Output the [X, Y] coordinate of the center of the cell containing the given text.  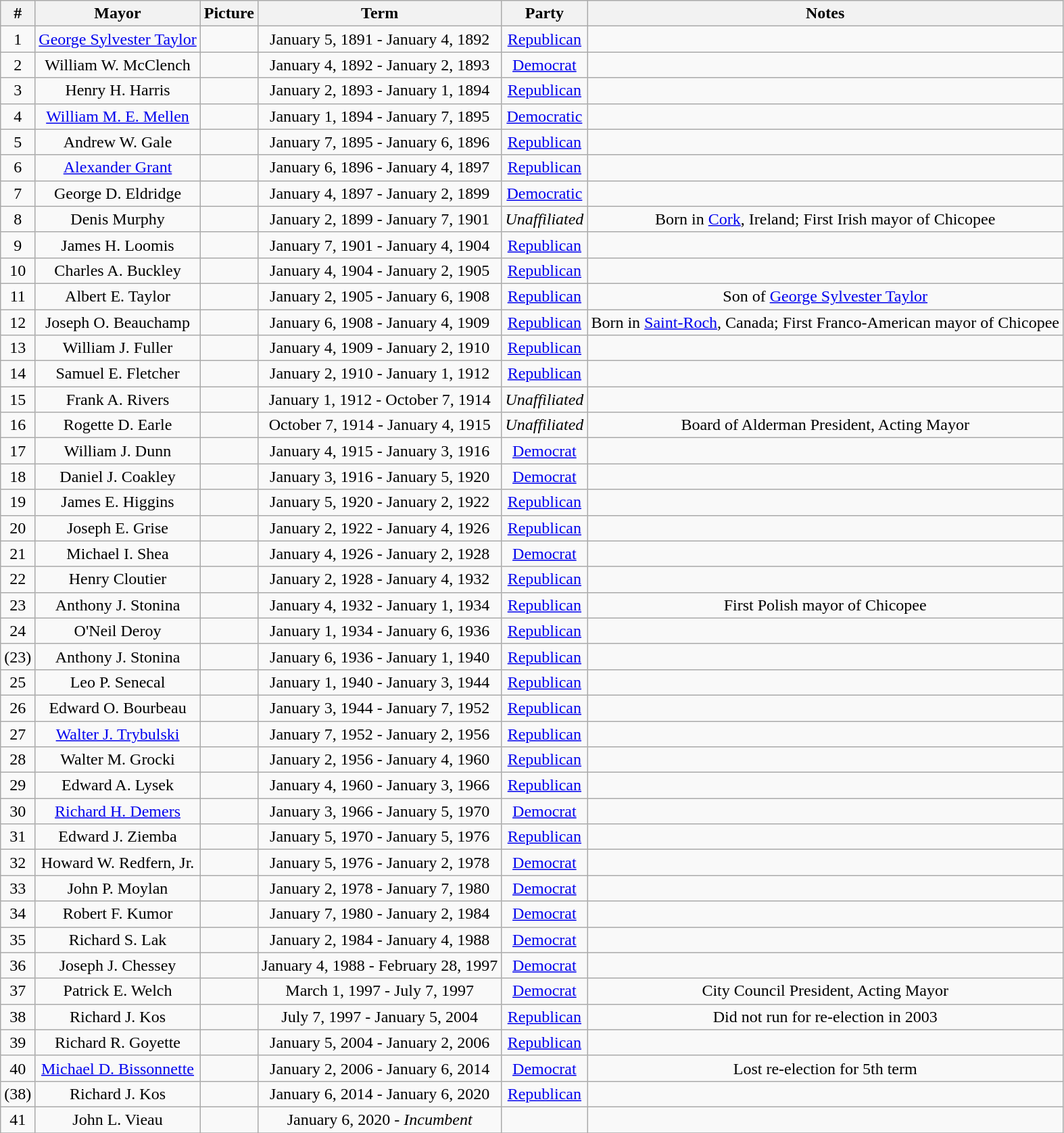
January 5, 1976 - January 2, 1978 [380, 863]
Richard S. Lak [118, 940]
Edward O. Bourbeau [118, 708]
22 [18, 579]
William J. Dunn [118, 451]
10 [18, 270]
Mayor [118, 14]
Board of Alderman President, Acting Mayor [825, 425]
Michael D. Bissonnette [118, 1068]
36 [18, 965]
O'Neil Deroy [118, 631]
(23) [18, 656]
January 6, 1936 - January 1, 1940 [380, 656]
2 [18, 65]
Charles A. Buckley [118, 270]
35 [18, 940]
20 [18, 528]
January 4, 1932 - January 1, 1934 [380, 605]
George Sylvester Taylor [118, 39]
January 2, 1956 - January 4, 1960 [380, 760]
18 [18, 477]
11 [18, 296]
January 4, 1960 - January 3, 1966 [380, 786]
Michael I. Shea [118, 554]
January 6, 1908 - January 4, 1909 [380, 322]
31 [18, 837]
James E. Higgins [118, 502]
13 [18, 348]
Henry Cloutier [118, 579]
29 [18, 786]
William M. E. Mellen [118, 116]
38 [18, 1017]
Richard H. Demers [118, 811]
Robert F. Kumor [118, 914]
32 [18, 863]
George D. Eldridge [118, 193]
Andrew W. Gale [118, 142]
25 [18, 682]
January 1, 1934 - January 6, 1936 [380, 631]
Rogette D. Earle [118, 425]
January 4, 1909 - January 2, 1910 [380, 348]
January 4, 1904 - January 2, 1905 [380, 270]
January 2, 1928 - January 4, 1932 [380, 579]
John L. Vieau [118, 1119]
27 [18, 733]
James H. Loomis [118, 245]
January 1, 1894 - January 7, 1895 [380, 116]
January 1, 1912 - October 7, 1914 [380, 400]
5 [18, 142]
January 2, 1910 - January 1, 1912 [380, 374]
15 [18, 400]
July 7, 1997 - January 5, 2004 [380, 1017]
Henry H. Harris [118, 91]
January 2, 2006 - January 6, 2014 [380, 1068]
Joseph E. Grise [118, 528]
January 6, 2014 - January 6, 2020 [380, 1094]
41 [18, 1119]
January 2, 1984 - January 4, 1988 [380, 940]
Born in Cork, Ireland; First Irish mayor of Chicopee [825, 219]
Born in Saint-Roch, Canada; First Franco-American mayor of Chicopee [825, 322]
January 4, 1897 - January 2, 1899 [380, 193]
Walter M. Grocki [118, 760]
Party [545, 14]
John P. Moylan [118, 888]
January 3, 1916 - January 5, 1920 [380, 477]
January 2, 1978 - January 7, 1980 [380, 888]
19 [18, 502]
January 5, 1970 - January 5, 1976 [380, 837]
24 [18, 631]
28 [18, 760]
January 2, 1905 - January 6, 1908 [380, 296]
January 2, 1899 - January 7, 1901 [380, 219]
34 [18, 914]
Daniel J. Coakley [118, 477]
Joseph O. Beauchamp [118, 322]
26 [18, 708]
January 2, 1922 - January 4, 1926 [380, 528]
City Council President, Acting Mayor [825, 991]
30 [18, 811]
Frank A. Rivers [118, 400]
First Polish mayor of Chicopee [825, 605]
Notes [825, 14]
7 [18, 193]
January 7, 1895 - January 6, 1896 [380, 142]
Did not run for re-election in 2003 [825, 1017]
Term [380, 14]
Howard W. Redfern, Jr. [118, 863]
January 6, 1896 - January 4, 1897 [380, 168]
17 [18, 451]
January 7, 1901 - January 4, 1904 [380, 245]
Picture [228, 14]
23 [18, 605]
March 1, 1997 - July 7, 1997 [380, 991]
1 [18, 39]
January 5, 1891 - January 4, 1892 [380, 39]
William W. McClench [118, 65]
January 6, 2020 - Incumbent [380, 1119]
January 5, 2004 - January 2, 2006 [380, 1042]
Lost re-election for 5th term [825, 1068]
8 [18, 219]
Edward J. Ziemba [118, 837]
Richard R. Goyette [118, 1042]
Edward A. Lysek [118, 786]
14 [18, 374]
12 [18, 322]
39 [18, 1042]
January 4, 1915 - January 3, 1916 [380, 451]
January 5, 1920 - January 2, 1922 [380, 502]
Patrick E. Welch [118, 991]
33 [18, 888]
January 7, 1952 - January 2, 1956 [380, 733]
January 3, 1944 - January 7, 1952 [380, 708]
William J. Fuller [118, 348]
Albert E. Taylor [118, 296]
Son of George Sylvester Taylor [825, 296]
37 [18, 991]
Alexander Grant [118, 168]
January 7, 1980 - January 2, 1984 [380, 914]
January 1, 1940 - January 3, 1944 [380, 682]
4 [18, 116]
Joseph J. Chessey [118, 965]
January 4, 1926 - January 2, 1928 [380, 554]
6 [18, 168]
Walter J. Trybulski [118, 733]
October 7, 1914 - January 4, 1915 [380, 425]
21 [18, 554]
(38) [18, 1094]
9 [18, 245]
January 2, 1893 - January 1, 1894 [380, 91]
3 [18, 91]
40 [18, 1068]
Denis Murphy [118, 219]
January 4, 1988 - February 28, 1997 [380, 965]
16 [18, 425]
January 4, 1892 - January 2, 1893 [380, 65]
Leo P. Senecal [118, 682]
# [18, 14]
January 3, 1966 - January 5, 1970 [380, 811]
Samuel E. Fletcher [118, 374]
